Extract the [X, Y] coordinate from the center of the cell holding the provided text.  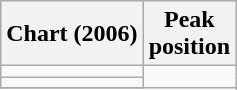
Chart (2006) [72, 34]
Peakposition [189, 34]
